Locate the cell with the specified text and output its [x, y] center coordinate. 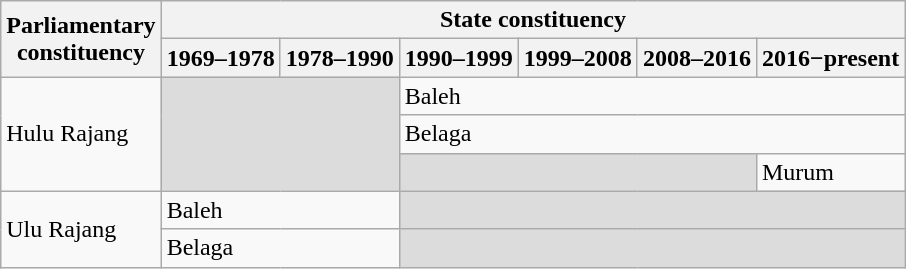
Parliamentaryconstituency [81, 39]
2016−present [830, 58]
1990–1999 [458, 58]
1999–2008 [578, 58]
Ulu Rajang [81, 229]
Murum [830, 172]
1969–1978 [220, 58]
State constituency [533, 20]
2008–2016 [696, 58]
1978–1990 [340, 58]
Hulu Rajang [81, 134]
